Output the [X, Y] coordinate of the center of the cell containing the given text.  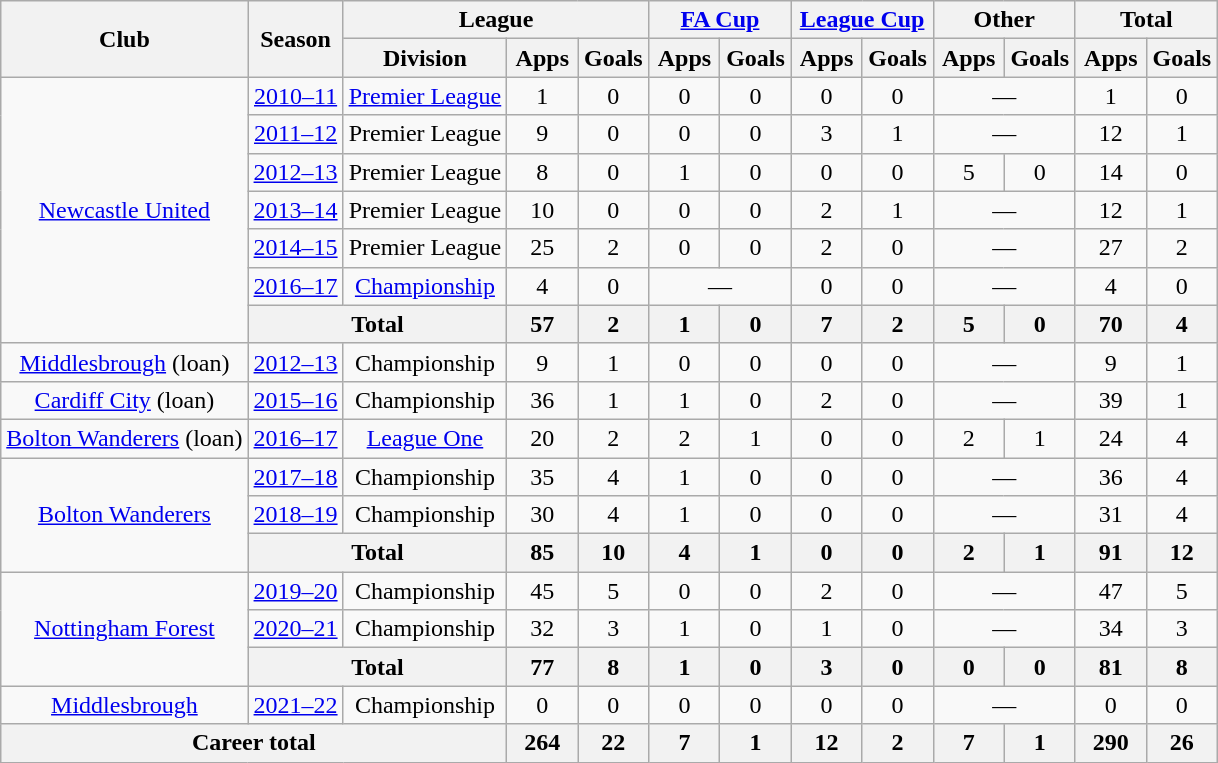
14 [1110, 172]
Newcastle United [124, 210]
Middlesbrough [124, 705]
27 [1110, 248]
2010–11 [296, 96]
Middlesbrough (loan) [124, 362]
35 [542, 477]
77 [542, 667]
2011–12 [296, 134]
290 [1110, 743]
2015–16 [296, 400]
2019–20 [296, 591]
30 [542, 515]
32 [542, 629]
39 [1110, 400]
Division [425, 58]
2021–22 [296, 705]
31 [1110, 515]
34 [1110, 629]
Season [296, 39]
81 [1110, 667]
20 [542, 438]
47 [1110, 591]
Other [1004, 20]
League [496, 20]
70 [1110, 324]
2013–14 [296, 210]
Bolton Wanderers (loan) [124, 438]
26 [1182, 743]
85 [542, 553]
Club [124, 39]
Cardiff City (loan) [124, 400]
91 [1110, 553]
25 [542, 248]
2017–18 [296, 477]
League One [425, 438]
57 [542, 324]
45 [542, 591]
2020–21 [296, 629]
264 [542, 743]
Nottingham Forest [124, 629]
League Cup [862, 20]
Bolton Wanderers [124, 515]
22 [614, 743]
Career total [254, 743]
FA Cup [720, 20]
2018–19 [296, 515]
24 [1110, 438]
2014–15 [296, 248]
